Find where the given text appears and provide that cell's center as [x, y] coordinate. 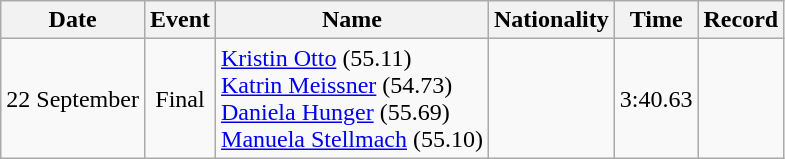
Time [656, 20]
Kristin Otto (55.11)Katrin Meissner (54.73)Daniela Hunger (55.69)Manuela Stellmach (55.10) [352, 98]
Record [741, 20]
3:40.63 [656, 98]
Nationality [552, 20]
Final [180, 98]
Date [73, 20]
22 September [73, 98]
Event [180, 20]
Name [352, 20]
